Provide the [X, Y] coordinate of the cell's center where the given text is located.  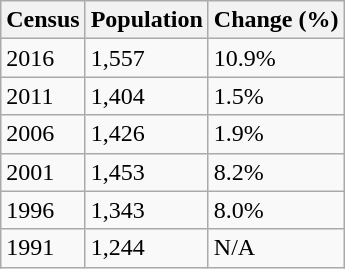
1991 [43, 248]
Population [146, 20]
1,343 [146, 210]
1,244 [146, 248]
10.9% [276, 58]
1,426 [146, 134]
Change (%) [276, 20]
1,453 [146, 172]
2006 [43, 134]
N/A [276, 248]
1.5% [276, 96]
8.2% [276, 172]
2001 [43, 172]
8.0% [276, 210]
2016 [43, 58]
1996 [43, 210]
2011 [43, 96]
1,404 [146, 96]
Census [43, 20]
1,557 [146, 58]
1.9% [276, 134]
